Determine the (X, Y) coordinate at the center of the cell enclosing the given text.  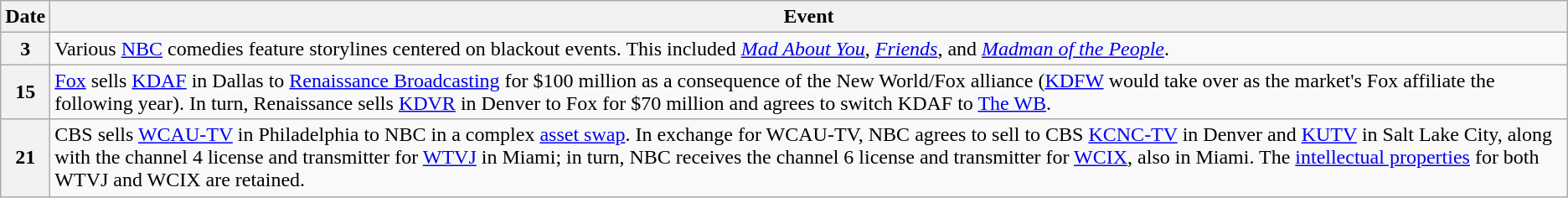
Event (809, 17)
Date (25, 17)
15 (25, 92)
Various NBC comedies feature storylines centered on blackout events. This included Mad About You, Friends, and Madman of the People. (809, 49)
3 (25, 49)
21 (25, 158)
